Detect which cell encompasses the target text, then output its [X, Y] center coordinate. 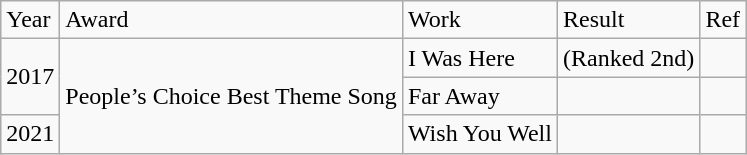
2017 [30, 77]
Result [628, 20]
Wish You Well [480, 134]
Year [30, 20]
People’s Choice Best Theme Song [232, 96]
(Ranked 2nd) [628, 58]
I Was Here [480, 58]
Work [480, 20]
Ref [723, 20]
2021 [30, 134]
Award [232, 20]
Far Away [480, 96]
